Capture the cell that displays the provided text and extract its (X, Y) central coordinate. 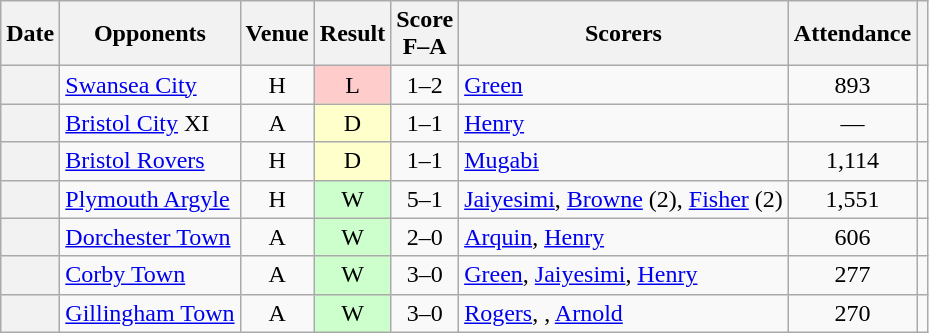
Corby Town (150, 275)
1–2 (425, 85)
Green (624, 85)
Attendance (852, 34)
1,114 (852, 161)
Scorers (624, 34)
270 (852, 313)
Green, Jaiyesimi, Henry (624, 275)
Result (352, 34)
277 (852, 275)
Date (30, 34)
Dorchester Town (150, 237)
Arquin, Henry (624, 237)
Jaiyesimi, Browne (2), Fisher (2) (624, 199)
Bristol Rovers (150, 161)
5–1 (425, 199)
Bristol City XI (150, 123)
Rogers, , Arnold (624, 313)
Gillingham Town (150, 313)
893 (852, 85)
Swansea City (150, 85)
Plymouth Argyle (150, 199)
Mugabi (624, 161)
Opponents (150, 34)
Henry (624, 123)
Venue (277, 34)
— (852, 123)
L (352, 85)
606 (852, 237)
2–0 (425, 237)
ScoreF–A (425, 34)
1,551 (852, 199)
